Output the (x, y) coordinate of the center of the cell containing the given text.  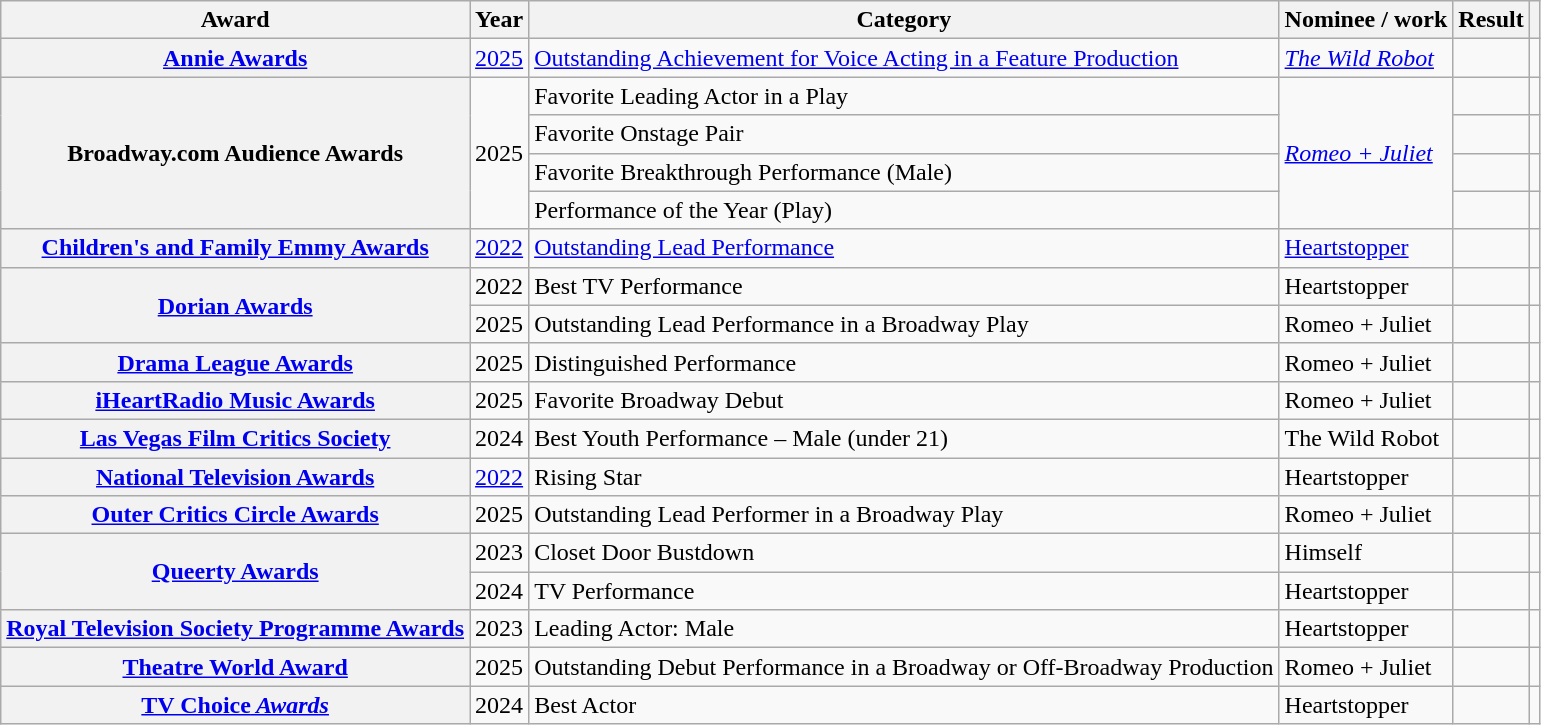
Closet Door Bustdown (904, 553)
Drama League Awards (236, 362)
Annie Awards (236, 58)
National Television Awards (236, 477)
Best TV Performance (904, 286)
Children's and Family Emmy Awards (236, 248)
Favorite Broadway Debut (904, 400)
Broadway.com Audience Awards (236, 153)
iHeartRadio Music Awards (236, 400)
Outer Critics Circle Awards (236, 515)
Favorite Onstage Pair (904, 134)
Outstanding Lead Performance (904, 248)
Category (904, 20)
Outstanding Achievement for Voice Acting in a Feature Production (904, 58)
Rising Star (904, 477)
Theatre World Award (236, 667)
Distinguished Performance (904, 362)
Award (236, 20)
Best Actor (904, 705)
Favorite Leading Actor in a Play (904, 96)
Result (1491, 20)
TV Performance (904, 591)
Leading Actor: Male (904, 629)
Himself (1366, 553)
Outstanding Lead Performer in a Broadway Play (904, 515)
Royal Television Society Programme Awards (236, 629)
Best Youth Performance – Male (under 21) (904, 438)
Year (500, 20)
Las Vegas Film Critics Society (236, 438)
Dorian Awards (236, 305)
Nominee / work (1366, 20)
Favorite Breakthrough Performance (Male) (904, 172)
TV Choice Awards (236, 705)
Outstanding Debut Performance in a Broadway or Off-Broadway Production (904, 667)
Queerty Awards (236, 572)
Outstanding Lead Performance in a Broadway Play (904, 324)
Performance of the Year (Play) (904, 210)
